Extract the (X, Y) coordinate from the center of the cell holding the provided text.  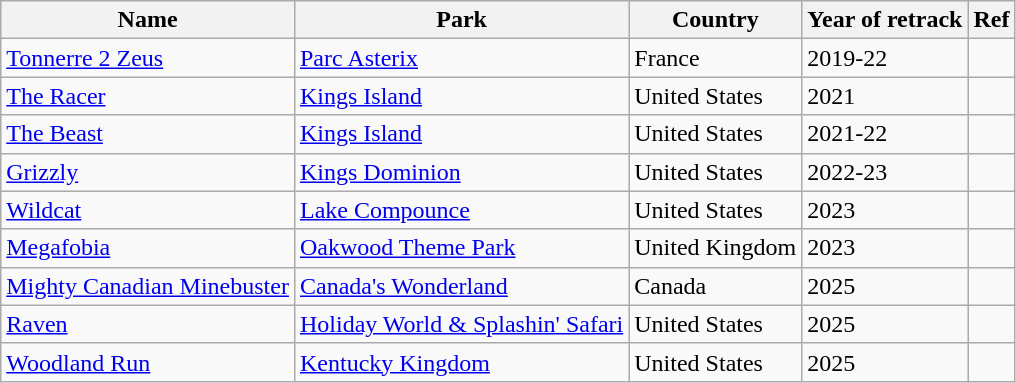
United Kingdom (716, 248)
France (716, 58)
Kentucky Kingdom (461, 362)
Country (716, 20)
Wildcat (148, 210)
Kings Dominion (461, 172)
Holiday World & Splashin' Safari (461, 324)
2019-22 (885, 58)
Lake Compounce (461, 210)
Megafobia (148, 248)
The Racer (148, 96)
Canada (716, 286)
2021-22 (885, 134)
Parc Asterix (461, 58)
Tonnerre 2 Zeus (148, 58)
Name (148, 20)
Year of retrack (885, 20)
Oakwood Theme Park (461, 248)
Woodland Run (148, 362)
2021 (885, 96)
The Beast (148, 134)
Raven (148, 324)
Ref (992, 20)
Mighty Canadian Minebuster (148, 286)
2022-23 (885, 172)
Park (461, 20)
Grizzly (148, 172)
Canada's Wonderland (461, 286)
